Search for the cell housing the specified text and yield its [x, y] center coordinate. 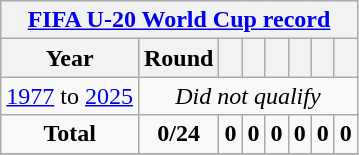
FIFA U-20 World Cup record [180, 20]
Round [178, 58]
1977 to 2025 [70, 96]
Did not qualify [248, 96]
0/24 [178, 134]
Total [70, 134]
Year [70, 58]
